From the cell containing the given text, extract its center point as (X, Y) coordinate. 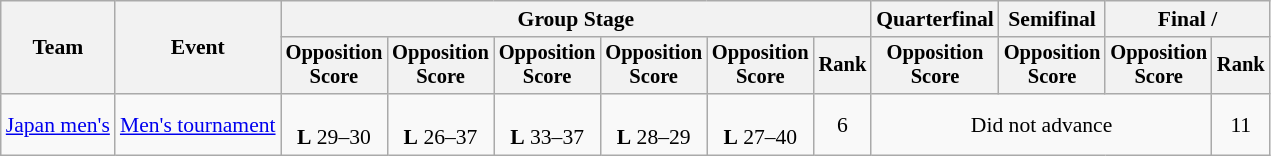
Event (198, 48)
6 (843, 124)
Did not advance (1042, 124)
L 26–37 (440, 124)
L 27–40 (760, 124)
Semifinal (1052, 19)
L 29–30 (334, 124)
Group Stage (576, 19)
Final / (1187, 19)
Quarterfinal (935, 19)
Japan men's (58, 124)
11 (1241, 124)
Men's tournament (198, 124)
L 28–29 (654, 124)
Team (58, 48)
L 33–37 (548, 124)
